Pinpoint the cell where the given text exists, returning its (x, y) midpoint coordinate. 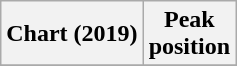
Peakposition (189, 34)
Chart (2019) (72, 34)
